Detect which cell encompasses the target text, then output its (x, y) center coordinate. 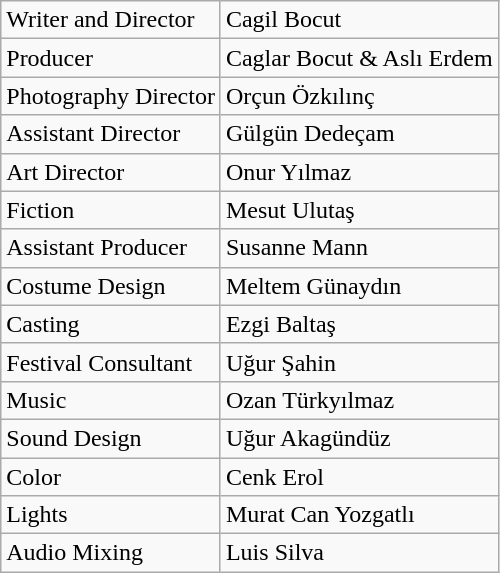
Art Director (111, 172)
Music (111, 400)
Audio Mixing (111, 553)
Lights (111, 515)
Fiction (111, 210)
Photography Director (111, 96)
Casting (111, 324)
Sound Design (111, 438)
Ozan Türkyılmaz (359, 400)
Susanne Mann (359, 248)
Orçun Özkılınç (359, 96)
Producer (111, 58)
Color (111, 477)
Mesut Ulutaş (359, 210)
Ezgi Baltaş (359, 324)
Cagil Bocut (359, 20)
Cenk Erol (359, 477)
Onur Yılmaz (359, 172)
Assistant Director (111, 134)
Caglar Bocut & Aslı Erdem (359, 58)
Meltem Günaydın (359, 286)
Gülgün Dedeçam (359, 134)
Festival Consultant (111, 362)
Writer and Director (111, 20)
Uğur Şahin (359, 362)
Murat Can Yozgatlı (359, 515)
Luis Silva (359, 553)
Assistant Producer (111, 248)
Costume Design (111, 286)
Uğur Akagündüz (359, 438)
